From the cell containing the given text, extract its center point as [x, y] coordinate. 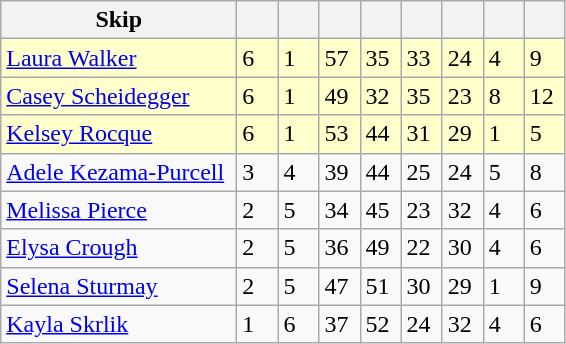
22 [422, 248]
Elysa Crough [119, 248]
34 [340, 210]
33 [422, 58]
Casey Scheidegger [119, 96]
39 [340, 172]
31 [422, 134]
52 [380, 324]
Melissa Pierce [119, 210]
Selena Sturmay [119, 286]
Skip [119, 20]
53 [340, 134]
Kelsey Rocque [119, 134]
47 [340, 286]
Laura Walker [119, 58]
37 [340, 324]
57 [340, 58]
36 [340, 248]
25 [422, 172]
3 [258, 172]
51 [380, 286]
45 [380, 210]
Adele Kezama-Purcell [119, 172]
12 [544, 96]
Kayla Skrlik [119, 324]
